Identify which cell holds the provided text, then report its [x, y] central coordinate. 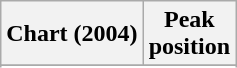
Chart (2004) [72, 34]
Peakposition [189, 34]
